From the cell containing the given text, extract its center point as (X, Y) coordinate. 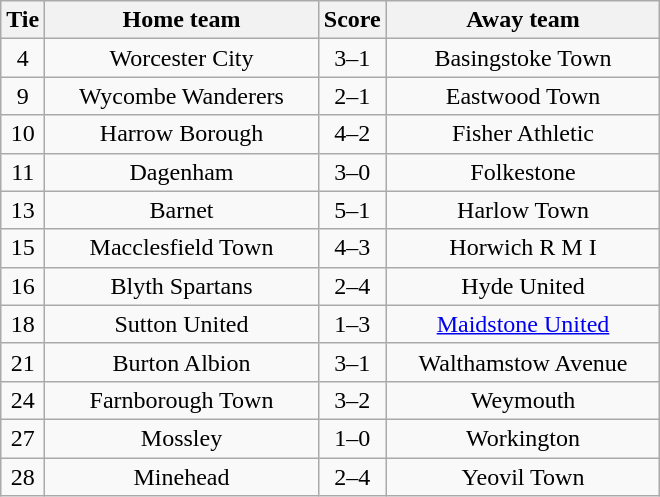
16 (23, 286)
Barnet (182, 210)
Minehead (182, 477)
Folkestone (523, 172)
Fisher Athletic (523, 134)
Yeovil Town (523, 477)
Tie (23, 20)
Dagenham (182, 172)
4–3 (352, 248)
4 (23, 58)
9 (23, 96)
Hyde United (523, 286)
21 (23, 362)
Mossley (182, 438)
11 (23, 172)
Blyth Spartans (182, 286)
Macclesfield Town (182, 248)
Wycombe Wanderers (182, 96)
Weymouth (523, 400)
2–1 (352, 96)
1–3 (352, 324)
Harlow Town (523, 210)
Basingstoke Town (523, 58)
10 (23, 134)
18 (23, 324)
5–1 (352, 210)
Farnborough Town (182, 400)
Eastwood Town (523, 96)
27 (23, 438)
Sutton United (182, 324)
Harrow Borough (182, 134)
Away team (523, 20)
Workington (523, 438)
Burton Albion (182, 362)
Score (352, 20)
Worcester City (182, 58)
Horwich R M I (523, 248)
24 (23, 400)
4–2 (352, 134)
Home team (182, 20)
Maidstone United (523, 324)
13 (23, 210)
1–0 (352, 438)
3–2 (352, 400)
3–0 (352, 172)
Walthamstow Avenue (523, 362)
28 (23, 477)
15 (23, 248)
